Search for the cell housing the specified text and yield its [X, Y] center coordinate. 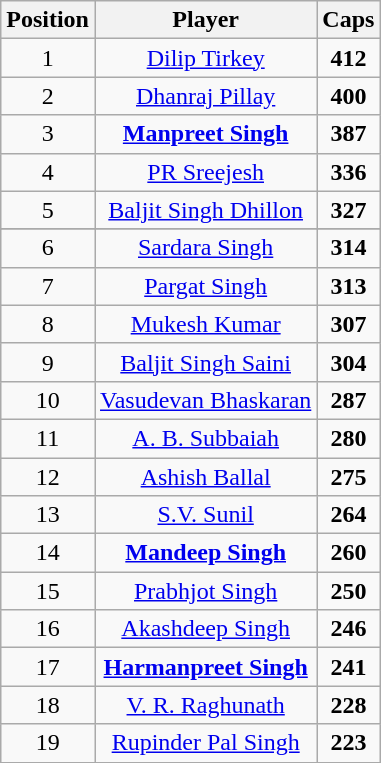
PR Sreejesh [205, 172]
287 [348, 400]
15 [48, 591]
223 [348, 743]
Vasudevan Bhaskaran [205, 400]
4 [48, 172]
13 [48, 515]
Dhanraj Pillay [205, 96]
228 [348, 705]
250 [348, 591]
Akashdeep Singh [205, 629]
412 [348, 58]
Baljit Singh Saini [205, 362]
Mandeep Singh [205, 553]
2 [48, 96]
387 [348, 134]
5 [48, 210]
Prabhjot Singh [205, 591]
Manpreet Singh [205, 134]
Player [205, 20]
Caps [348, 20]
A. B. Subbaiah [205, 438]
260 [348, 553]
6 [48, 248]
V. R. Raghunath [205, 705]
336 [348, 172]
19 [48, 743]
14 [48, 553]
8 [48, 324]
18 [48, 705]
10 [48, 400]
Pargat Singh [205, 286]
246 [348, 629]
307 [348, 324]
304 [348, 362]
327 [348, 210]
313 [348, 286]
Harmanpreet Singh [205, 667]
314 [348, 248]
280 [348, 438]
9 [48, 362]
S.V. Sunil [205, 515]
1 [48, 58]
Dilip Tirkey [205, 58]
16 [48, 629]
11 [48, 438]
Rupinder Pal Singh [205, 743]
400 [348, 96]
Position [48, 20]
Sardara Singh [205, 248]
275 [348, 477]
264 [348, 515]
12 [48, 477]
Mukesh Kumar [205, 324]
241 [348, 667]
17 [48, 667]
3 [48, 134]
Ashish Ballal [205, 477]
Baljit Singh Dhillon [205, 210]
7 [48, 286]
